Detect which cell encompasses the target text, then output its [X, Y] center coordinate. 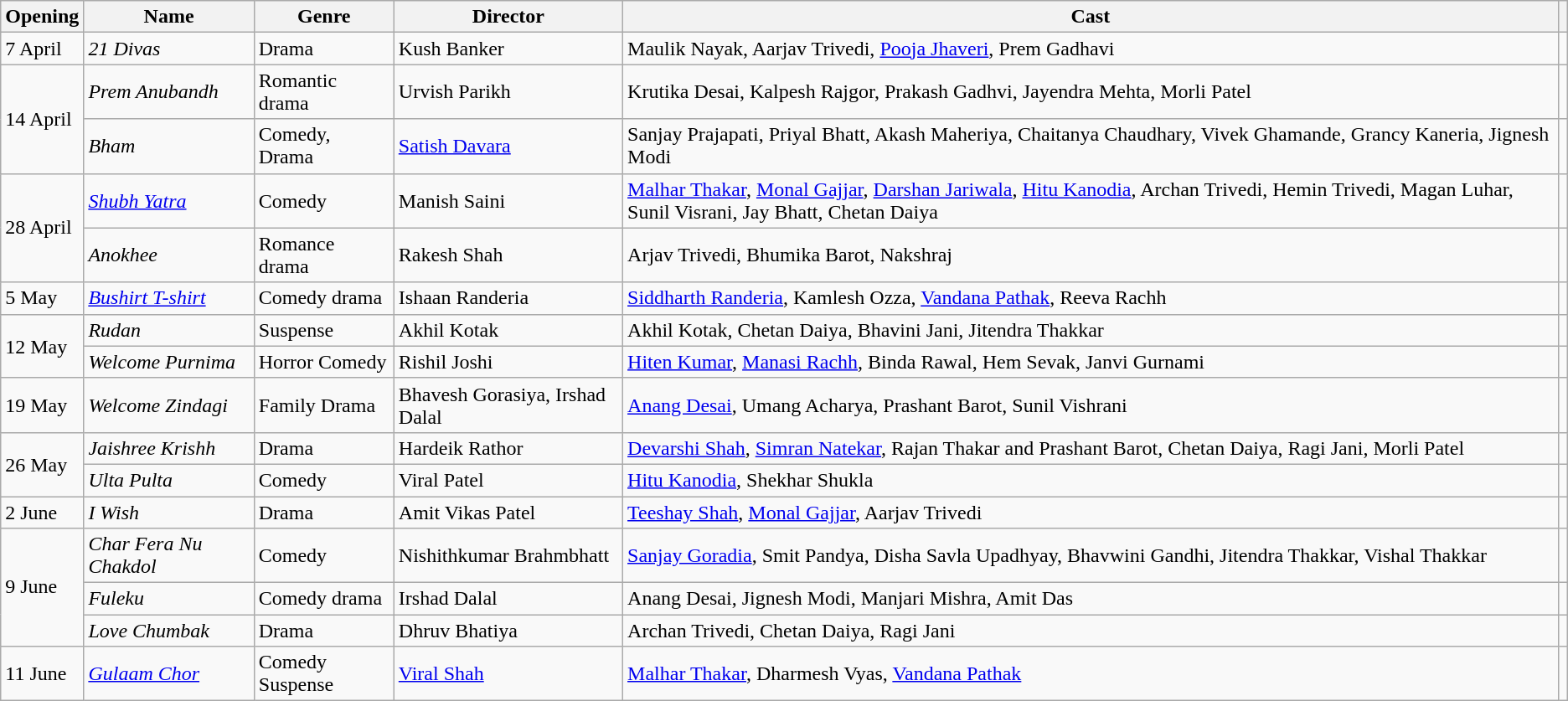
Hiten Kumar, Manasi Rachh, Binda Rawal, Hem Sevak, Janvi Gurnami [1091, 362]
Rishil Joshi [508, 362]
Hitu Kanodia, Shekhar Shukla [1091, 480]
Name [169, 17]
19 May [42, 405]
Nishithkumar Brahmbhatt [508, 556]
Suspense [323, 330]
Ulta Pulta [169, 480]
Arjav Trivedi, Bhumika Barot, Nakshraj [1091, 255]
21 Divas [169, 49]
Amit Vikas Patel [508, 512]
Gulaam Chor [169, 673]
Malhar Thakar, Monal Gajjar, Darshan Jariwala, Hitu Kanodia, Archan Trivedi, Hemin Trivedi, Magan Luhar, Sunil Visrani, Jay Bhatt, Chetan Daiya [1091, 201]
Viral Patel [508, 480]
Manish Saini [508, 201]
26 May [42, 464]
Fuleku [169, 599]
Bhavesh Gorasiya, Irshad Dalal [508, 405]
7 April [42, 49]
Shubh Yatra [169, 201]
Family Drama [323, 405]
Comedy, Drama [323, 146]
Comedy Suspense [323, 673]
Bham [169, 146]
Teeshay Shah, Monal Gajjar, Aarjav Trivedi [1091, 512]
Hardeik Rathor [508, 448]
Prem Anubandh [169, 92]
Welcome Zindagi [169, 405]
Love Chumbak [169, 631]
Maulik Nayak, Aarjav Trivedi, Pooja Jhaveri, Prem Gadhavi [1091, 49]
14 April [42, 119]
Urvish Parikh [508, 92]
Romance drama [323, 255]
Irshad Dalal [508, 599]
Archan Trivedi, Chetan Daiya, Ragi Jani [1091, 631]
Romantic drama [323, 92]
Welcome Purnima [169, 362]
Cast [1091, 17]
Krutika Desai, Kalpesh Rajgor, Prakash Gadhvi, Jayendra Mehta, Morli Patel [1091, 92]
Bushirt T-shirt [169, 298]
Akhil Kotak, Chetan Daiya, Bhavini Jani, Jitendra Thakkar [1091, 330]
Dhruv Bhatiya [508, 631]
9 June [42, 588]
Viral Shah [508, 673]
Siddharth Randeria, Kamlesh Ozza, Vandana Pathak, Reeva Rachh [1091, 298]
Kush Banker [508, 49]
11 June [42, 673]
2 June [42, 512]
I Wish [169, 512]
Horror Comedy [323, 362]
Sanjay Prajapati, Priyal Bhatt, Akash Maheriya, Chaitanya Chaudhary, Vivek Ghamande, Grancy Kaneria, Jignesh Modi [1091, 146]
Akhil Kotak [508, 330]
Devarshi Shah, Simran Natekar, Rajan Thakar and Prashant Barot, Chetan Daiya, Ragi Jani, Morli Patel [1091, 448]
5 May [42, 298]
Anang Desai, Umang Acharya, Prashant Barot, Sunil Vishrani [1091, 405]
Char Fera Nu Chakdol [169, 556]
Director [508, 17]
12 May [42, 346]
Genre [323, 17]
Opening [42, 17]
Rudan [169, 330]
Ishaan Randeria [508, 298]
Anang Desai, Jignesh Modi, Manjari Mishra, Amit Das [1091, 599]
Satish Davara [508, 146]
28 April [42, 228]
Malhar Thakar, Dharmesh Vyas, Vandana Pathak [1091, 673]
Sanjay Goradia, Smit Pandya, Disha Savla Upadhyay, Bhavwini Gandhi, Jitendra Thakkar, Vishal Thakkar [1091, 556]
Rakesh Shah [508, 255]
Anokhee [169, 255]
Jaishree Krishh [169, 448]
